Search for the cell housing the specified text and yield its [x, y] center coordinate. 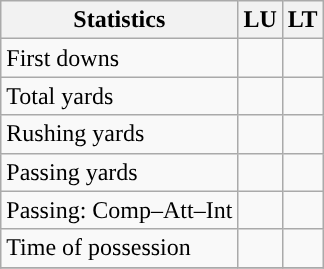
Passing: Comp–Att–Int [120, 210]
LU [260, 20]
LT [302, 20]
Rushing yards [120, 134]
Total yards [120, 96]
First downs [120, 58]
Statistics [120, 20]
Passing yards [120, 172]
Time of possession [120, 248]
